For the text-containing cell, return its midpoint in [X, Y] coordinate format. 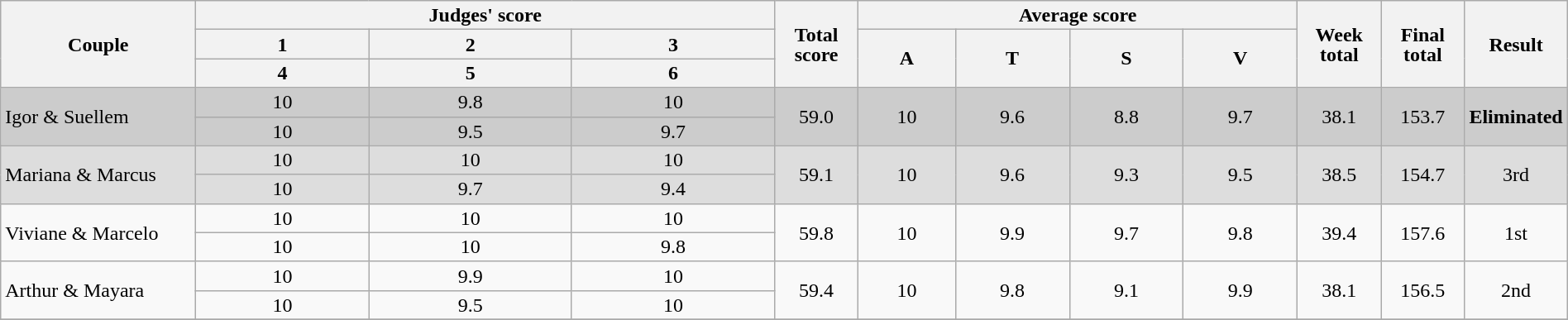
Final total [1422, 45]
2 [470, 45]
156.5 [1422, 290]
Week total [1340, 45]
59.4 [817, 290]
Eliminated [1516, 117]
3 [673, 45]
2nd [1516, 290]
154.7 [1422, 174]
157.6 [1422, 232]
4 [283, 73]
Mariana & Marcus [98, 174]
V [1241, 59]
1 [283, 45]
39.4 [1340, 232]
Arthur & Mayara [98, 290]
59.0 [817, 117]
1st [1516, 232]
6 [673, 73]
Average score [1078, 15]
9.4 [673, 189]
Igor & Suellem [98, 117]
8.8 [1126, 117]
38.5 [1340, 174]
59.1 [817, 174]
9.1 [1126, 290]
Result [1516, 45]
Viviane & Marcelo [98, 232]
153.7 [1422, 117]
T [1012, 59]
5 [470, 73]
Couple [98, 45]
3rd [1516, 174]
A [907, 59]
Judges' score [485, 15]
S [1126, 59]
Total score [817, 45]
59.8 [817, 232]
9.3 [1126, 174]
